Capture the cell that displays the provided text and extract its (X, Y) central coordinate. 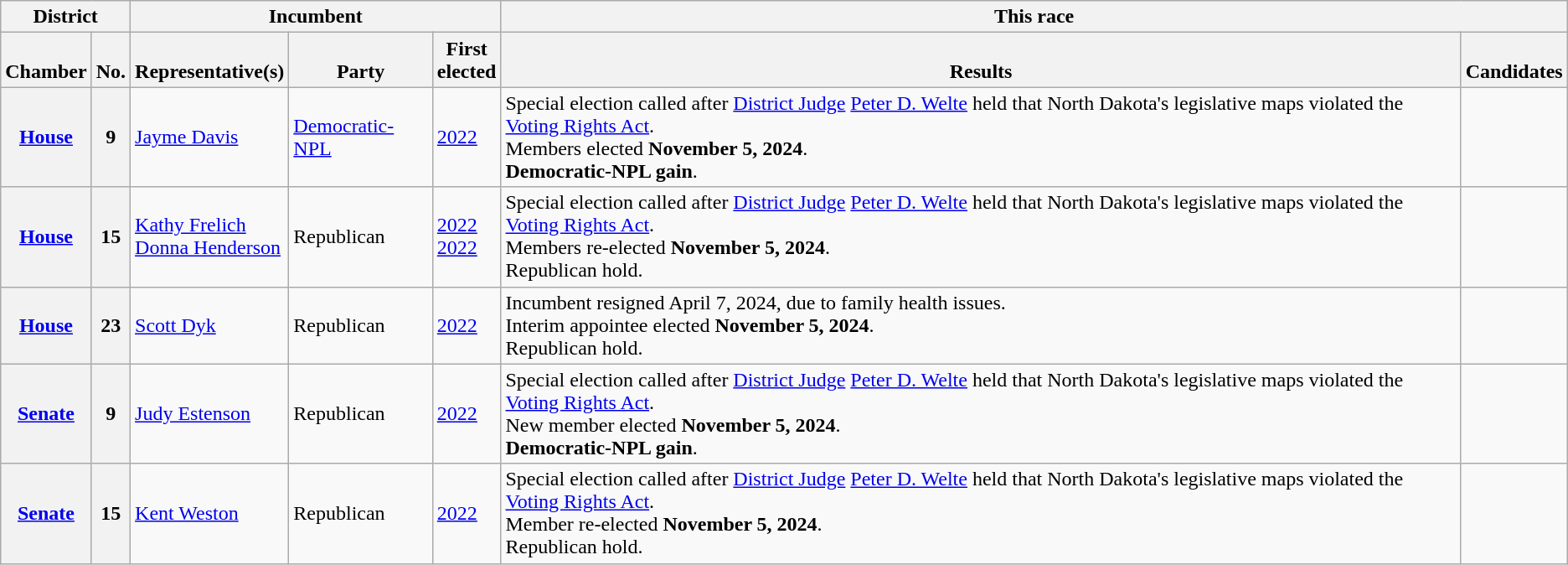
Democratic-NPL (361, 137)
Incumbent resigned April 7, 2024, due to family health issues.Interim appointee elected November 5, 2024.Republican hold. (981, 325)
District (65, 17)
Party (361, 60)
Jayme Davis (209, 137)
20222022 (467, 236)
Kent Weston (209, 513)
Firstelected (467, 60)
Candidates (1514, 60)
Kathy FrelichDonna Henderson (209, 236)
This race (1034, 17)
Incumbent (316, 17)
23 (111, 325)
Scott Dyk (209, 325)
Judy Estenson (209, 414)
Results (981, 60)
Chamber (46, 60)
No. (111, 60)
Representative(s) (209, 60)
